Return (x, y) of the center of cell containing provided text 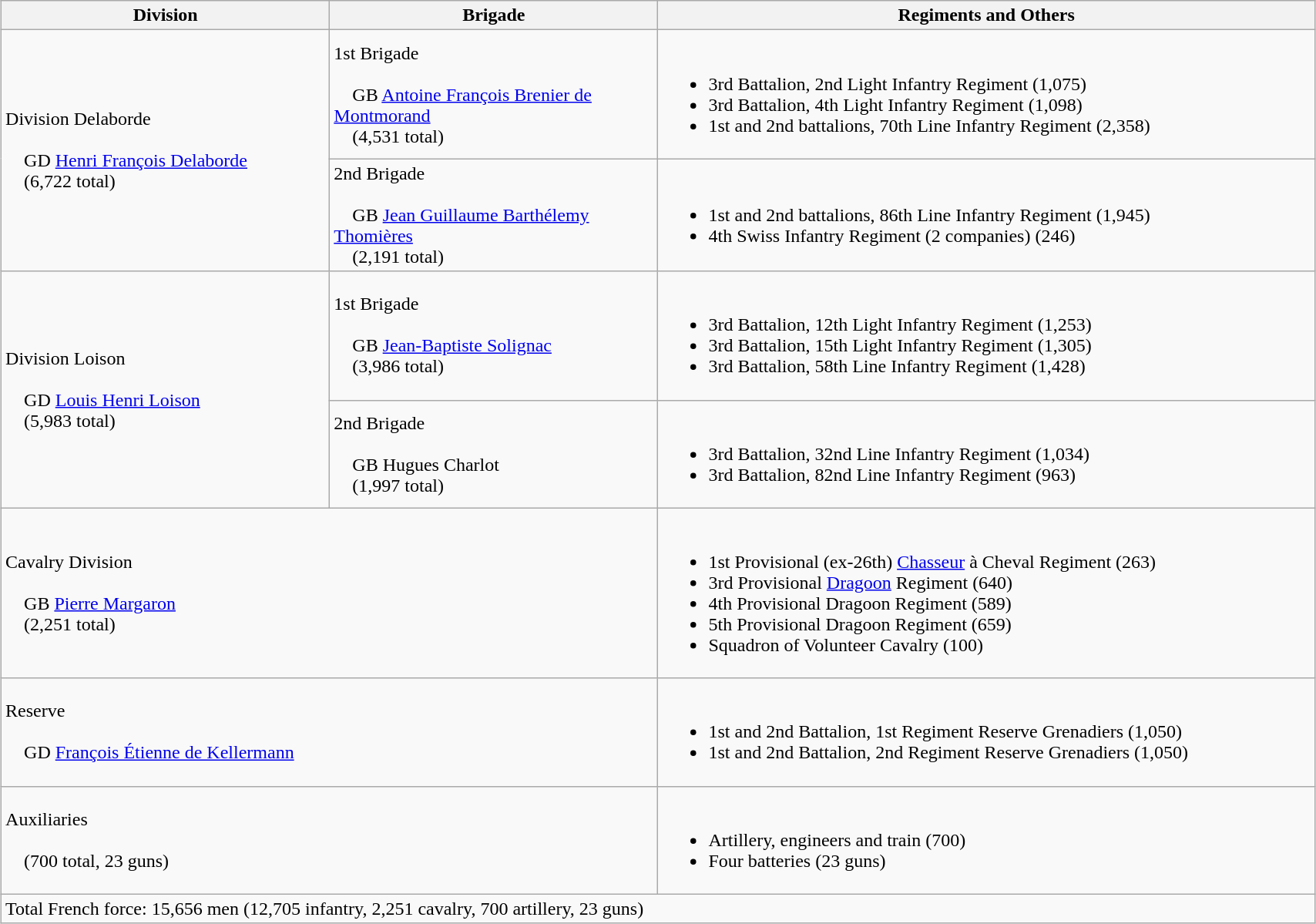
Reserve GD François Étienne de Kellermann (330, 732)
2nd Brigade GB Jean Guillaume Barthélemy Thomières (2,191 total) (494, 215)
Artillery, engineers and train (700)Four batteries (23 guns) (986, 840)
2nd Brigade GB Hugues Charlot (1,997 total) (494, 454)
Auxiliaries (700 total, 23 guns) (330, 840)
Division Delaborde GD Henri François Delaborde (6,722 total) (166, 151)
Regiments and Others (986, 15)
3rd Battalion, 32nd Line Infantry Regiment (1,034)3rd Battalion, 82nd Line Infantry Regiment (963) (986, 454)
Total French force: 15,656 men (12,705 infantry, 2,251 cavalry, 700 artillery, 23 guns) (658, 909)
Cavalry Division GB Pierre Margaron (2,251 total) (330, 593)
Division Loison GD Louis Henri Loison (5,983 total) (166, 390)
Division (166, 15)
1st Brigade GB Antoine François Brenier de Montmorand (4,531 total) (494, 94)
1st and 2nd Battalion, 1st Regiment Reserve Grenadiers (1,050) 1st and 2nd Battalion, 2nd Regiment Reserve Grenadiers (1,050) (986, 732)
1st Brigade GB Jean-Baptiste Solignac (3,986 total) (494, 336)
Brigade (494, 15)
1st and 2nd battalions, 86th Line Infantry Regiment (1,945)4th Swiss Infantry Regiment (2 companies) (246) (986, 215)
